Scan for the cell matching the given text and deliver its (x, y) coordinate at center. 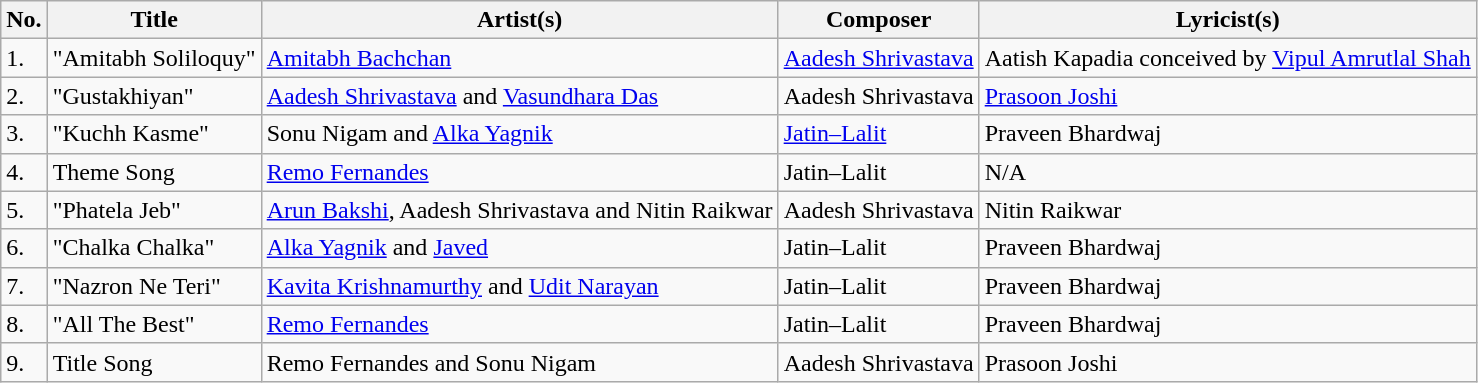
5. (24, 210)
2. (24, 96)
N/A (1228, 172)
Theme Song (154, 172)
"Nazron Ne Teri" (154, 286)
8. (24, 324)
3. (24, 134)
4. (24, 172)
Remo Fernandes and Sonu Nigam (520, 362)
Title (154, 20)
Artist(s) (520, 20)
Title Song (154, 362)
Arun Bakshi, Aadesh Shrivastava and Nitin Raikwar (520, 210)
Aadesh Shrivastava and Vasundhara Das (520, 96)
Nitin Raikwar (1228, 210)
No. (24, 20)
7. (24, 286)
Aatish Kapadia conceived by Vipul Amrutlal Shah (1228, 58)
"Kuchh Kasme" (154, 134)
Lyricist(s) (1228, 20)
"Gustakhiyan" (154, 96)
Alka Yagnik and Javed (520, 248)
1. (24, 58)
Kavita Krishnamurthy and Udit Narayan (520, 286)
"Amitabh Soliloquy" (154, 58)
9. (24, 362)
Composer (878, 20)
Amitabh Bachchan (520, 58)
Sonu Nigam and Alka Yagnik (520, 134)
"Chalka Chalka" (154, 248)
"All The Best" (154, 324)
6. (24, 248)
"Phatela Jeb" (154, 210)
